From the cell containing the given text, extract its center point as [X, Y] coordinate. 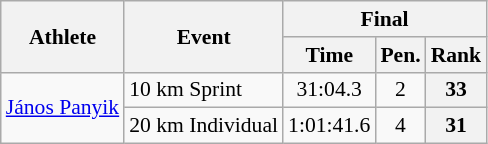
1:01:41.6 [329, 126]
Final [384, 19]
31 [456, 126]
10 km Sprint [204, 90]
20 km Individual [204, 126]
2 [400, 90]
33 [456, 90]
Time [329, 55]
Athlete [62, 36]
Pen. [400, 55]
Event [204, 36]
János Panyik [62, 108]
Rank [456, 55]
4 [400, 126]
31:04.3 [329, 90]
